Pinpoint the cell where the given text exists, returning its [X, Y] midpoint coordinate. 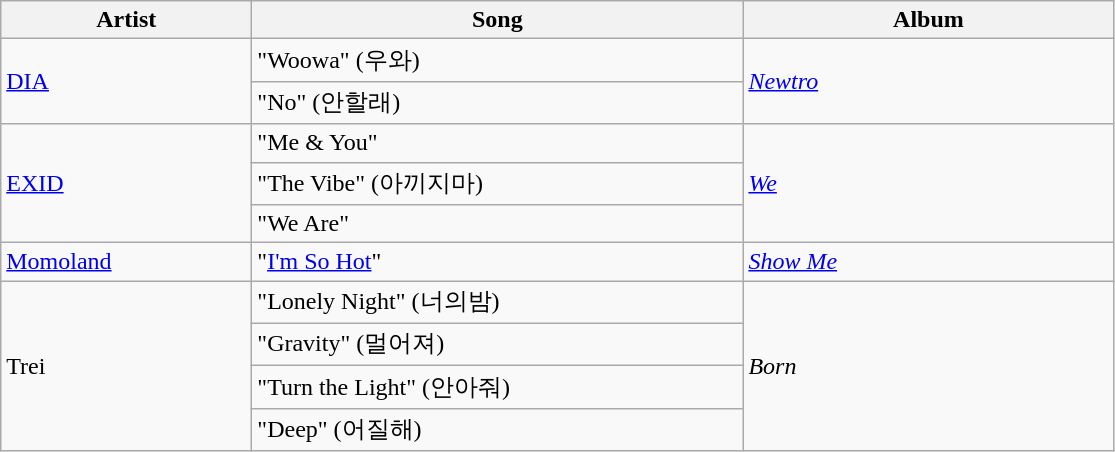
"The Vibe" (아끼지마) [498, 184]
Momoland [126, 262]
"We Are" [498, 224]
Newtro [928, 82]
We [928, 184]
Show Me [928, 262]
DIA [126, 82]
Album [928, 20]
"Deep" (어질해) [498, 430]
"Lonely Night" (너의밤) [498, 302]
Trei [126, 366]
"Turn the Light" (안아줘) [498, 388]
"No" (안할래) [498, 102]
"Gravity" (멀어져) [498, 344]
Artist [126, 20]
"Me & You" [498, 143]
"I'm So Hot" [498, 262]
Born [928, 366]
Song [498, 20]
"Woowa" (우와) [498, 60]
EXID [126, 184]
